Scan for the cell matching the given text and deliver its [X, Y] coordinate at center. 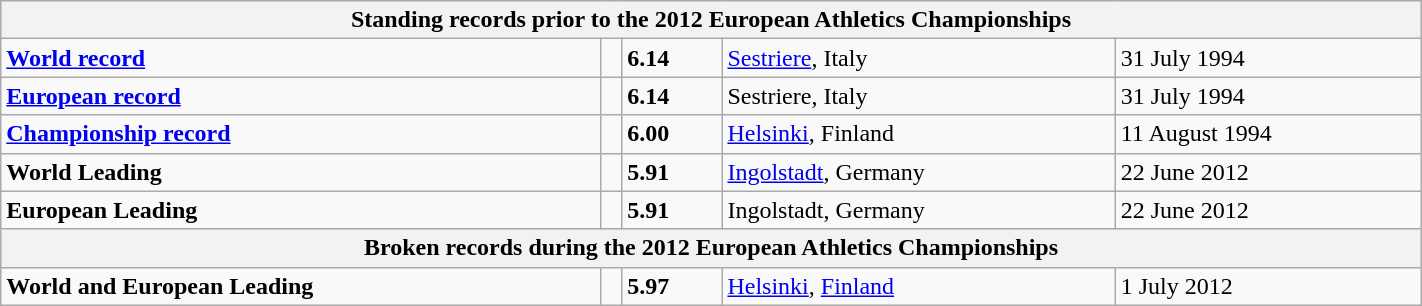
World and European Leading [301, 286]
11 August 1994 [1268, 134]
Standing records prior to the 2012 European Athletics Championships [711, 20]
Championship record [301, 134]
World record [301, 58]
European record [301, 96]
6.00 [672, 134]
World Leading [301, 172]
1 July 2012 [1268, 286]
5.97 [672, 286]
Broken records during the 2012 European Athletics Championships [711, 248]
European Leading [301, 210]
